From the cell containing the given text, extract its center point as [x, y] coordinate. 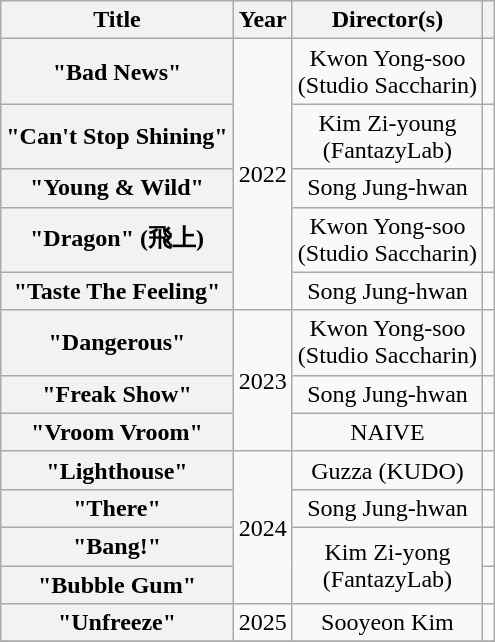
2023 [262, 380]
"Unfreeze" [117, 623]
"Bad News" [117, 72]
Guzza (KUDO) [387, 470]
"Lighthouse" [117, 470]
NAIVE [387, 432]
2022 [262, 174]
"Vroom Vroom" [117, 432]
Year [262, 20]
2025 [262, 623]
"Taste The Feeling" [117, 291]
Title [117, 20]
Director(s) [387, 20]
"Dangerous" [117, 342]
"Young & Wild" [117, 188]
Kim Zi-yong(FantazyLab) [387, 565]
"Bang!" [117, 546]
"Freak Show" [117, 394]
"Dragon" (飛上) [117, 240]
Sooyeon Kim [387, 623]
"There" [117, 508]
2024 [262, 527]
"Can't Stop Shining" [117, 136]
Kim Zi-young(FantazyLab) [387, 136]
"Bubble Gum" [117, 585]
